Find where the given text appears and provide that cell's center as (x, y) coordinate. 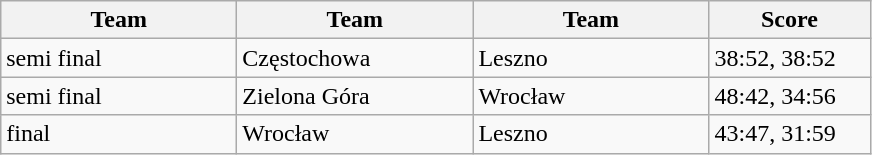
Zielona Góra (355, 96)
43:47, 31:59 (790, 134)
Częstochowa (355, 58)
final (119, 134)
48:42, 34:56 (790, 96)
38:52, 38:52 (790, 58)
Score (790, 20)
